Capture the cell that displays the provided text and extract its (X, Y) central coordinate. 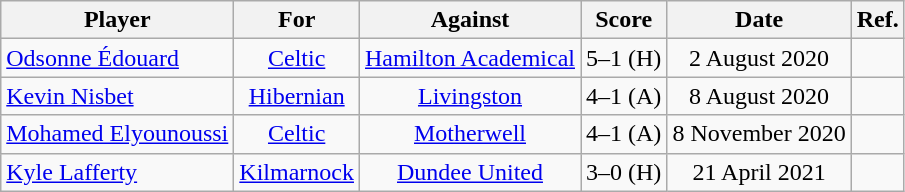
Kilmarnock (297, 172)
Motherwell (470, 134)
Livingston (470, 96)
Score (623, 20)
Dundee United (470, 172)
Against (470, 20)
For (297, 20)
Ref. (878, 20)
Hamilton Academical (470, 58)
21 April 2021 (759, 172)
3–0 (H) (623, 172)
8 August 2020 (759, 96)
Player (118, 20)
Date (759, 20)
Kyle Lafferty (118, 172)
5–1 (H) (623, 58)
Hibernian (297, 96)
8 November 2020 (759, 134)
Kevin Nisbet (118, 96)
Mohamed Elyounoussi (118, 134)
2 August 2020 (759, 58)
Odsonne Édouard (118, 58)
